Output the (X, Y) coordinate of the center of the cell containing the given text.  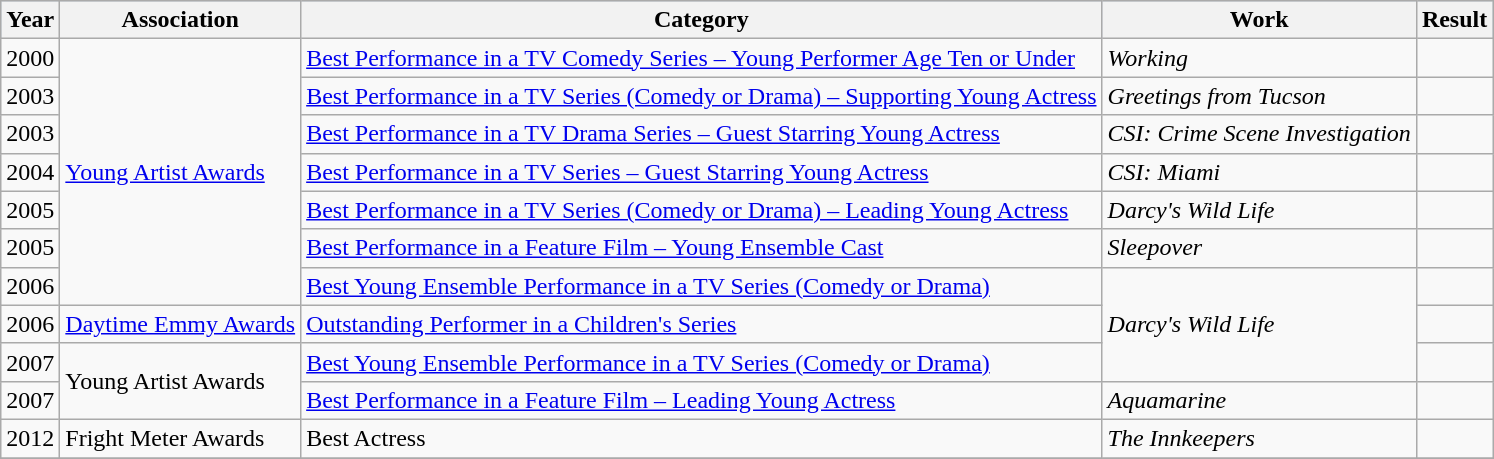
Daytime Emmy Awards (180, 324)
Best Performance in a TV Drama Series – Guest Starring Young Actress (702, 134)
Working (1259, 58)
Fright Meter Awards (180, 438)
Greetings from Tucson (1259, 96)
Best Performance in a Feature Film – Leading Young Actress (702, 400)
Best Actress (702, 438)
Association (180, 20)
Sleepover (1259, 248)
2012 (30, 438)
Best Performance in a Feature Film – Young Ensemble Cast (702, 248)
CSI: Crime Scene Investigation (1259, 134)
Best Performance in a TV Series (Comedy or Drama) – Supporting Young Actress (702, 96)
2000 (30, 58)
The Innkeepers (1259, 438)
2004 (30, 172)
Work (1259, 20)
Year (30, 20)
Best Performance in a TV Series (Comedy or Drama) – Leading Young Actress (702, 210)
CSI: Miami (1259, 172)
Best Performance in a TV Comedy Series – Young Performer Age Ten or Under (702, 58)
Outstanding Performer in a Children's Series (702, 324)
Aquamarine (1259, 400)
Result (1454, 20)
Category (702, 20)
Best Performance in a TV Series – Guest Starring Young Actress (702, 172)
